Extract the [X, Y] coordinate from the center of the cell holding the provided text.  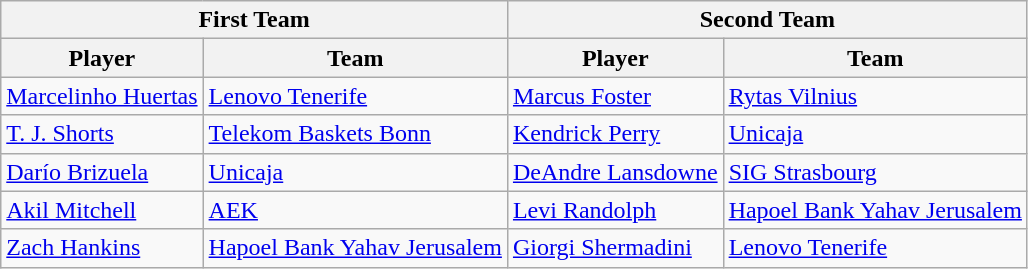
First Team [254, 20]
Zach Hankins [102, 248]
Darío Brizuela [102, 172]
Levi Randolph [615, 210]
DeAndre Lansdowne [615, 172]
T. J. Shorts [102, 134]
Marcelinho Huertas [102, 96]
Rytas Vilnius [875, 96]
Marcus Foster [615, 96]
Telekom Baskets Bonn [355, 134]
AEK [355, 210]
Kendrick Perry [615, 134]
Akil Mitchell [102, 210]
Giorgi Shermadini [615, 248]
Second Team [767, 20]
SIG Strasbourg [875, 172]
